Provide the (X, Y) coordinate of the cell's center where the given text is located.  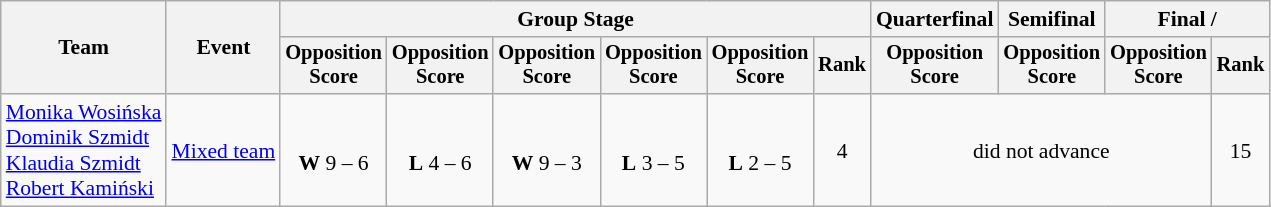
L 2 – 5 (760, 150)
L 4 – 6 (440, 150)
W 9 – 6 (334, 150)
Quarterfinal (935, 19)
Final / (1187, 19)
15 (1241, 150)
4 (842, 150)
Team (84, 48)
Monika WosińskaDominik SzmidtKlaudia SzmidtRobert Kamiński (84, 150)
Mixed team (223, 150)
W 9 – 3 (546, 150)
did not advance (1042, 150)
Semifinal (1052, 19)
Group Stage (576, 19)
L 3 – 5 (654, 150)
Event (223, 48)
